Search for the cell housing the specified text and yield its [x, y] center coordinate. 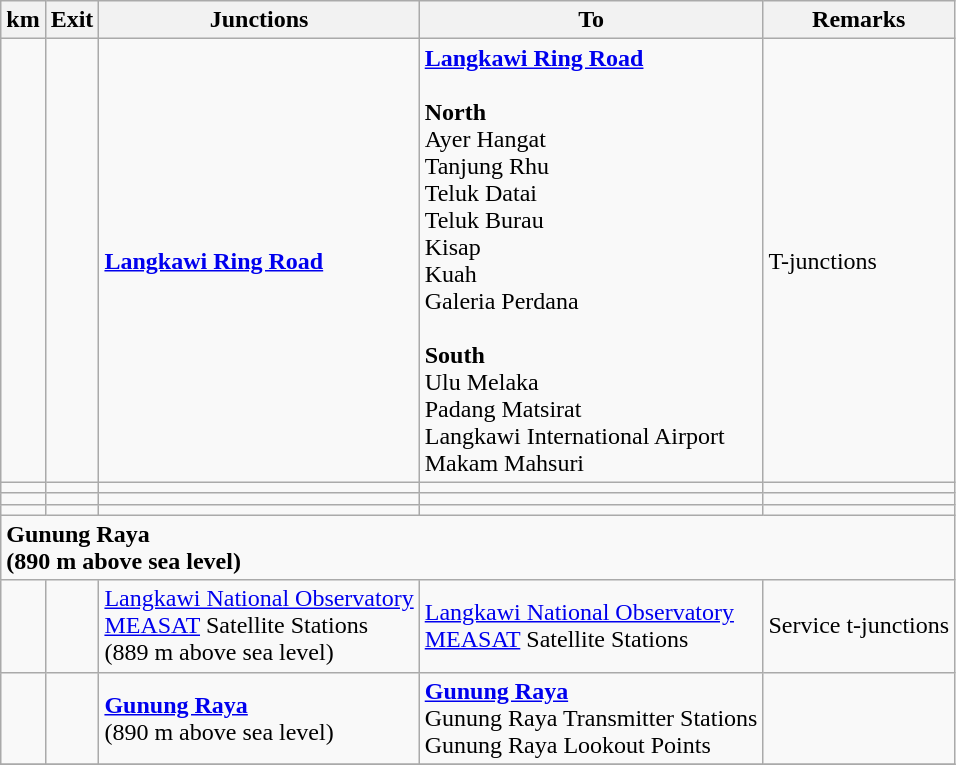
Service t-junctions [859, 626]
Langkawi National ObservatoryMEASAT Satellite Stations [591, 626]
T-junctions [859, 260]
To [591, 20]
Remarks [859, 20]
km [23, 20]
Gunung RayaGunung Raya Transmitter StationsGunung Raya Lookout Points [591, 718]
Junctions [259, 20]
Langkawi Ring Road [259, 260]
Exit [72, 20]
Langkawi National ObservatoryMEASAT Satellite Stations(889 m above sea level) [259, 626]
